Return (X, Y) of the center of cell containing provided text 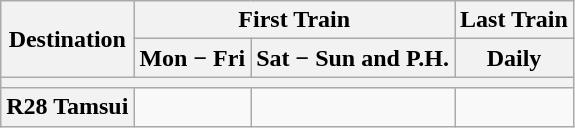
First Train (294, 20)
Mon − Fri (192, 58)
Last Train (514, 20)
Destination (68, 39)
Daily (514, 58)
R28 Tamsui (68, 107)
Sat − Sun and P.H. (353, 58)
